Provide the [x, y] coordinate of the cell's center where the given text is located.  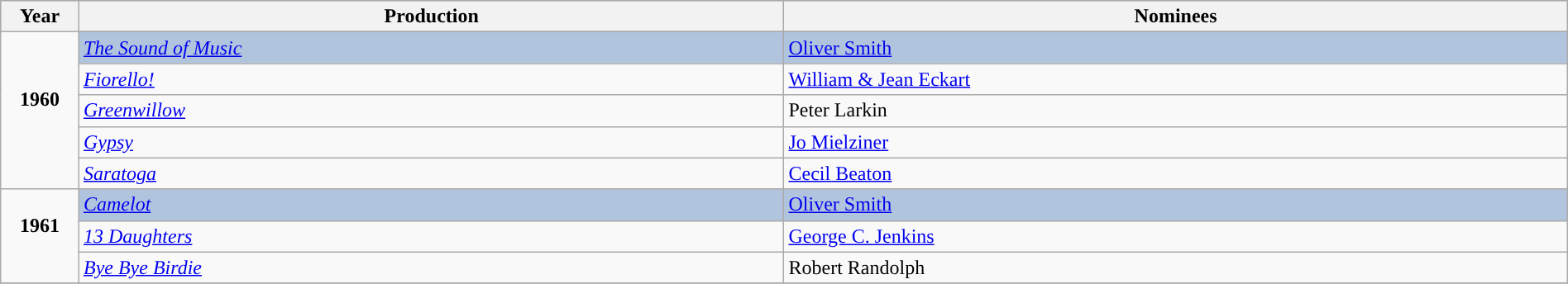
Cecil Beaton [1176, 173]
Year [40, 17]
Jo Mielziner [1176, 142]
Bye Bye Birdie [432, 267]
1960 [40, 111]
George C. Jenkins [1176, 236]
13 Daughters [432, 236]
Robert Randolph [1176, 267]
Greenwillow [432, 111]
Gypsy [432, 142]
William & Jean Eckart [1176, 79]
Peter Larkin [1176, 111]
1961 [40, 236]
Nominees [1176, 17]
Camelot [432, 205]
The Sound of Music [432, 48]
Saratoga [432, 173]
Production [432, 17]
Fiorello! [432, 79]
